Return the (x, y) coordinate for the center point of the cell that contains the specified text.  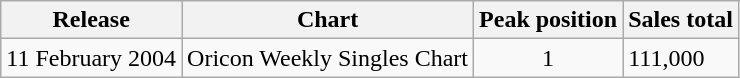
Peak position (548, 20)
Sales total (681, 20)
Release (92, 20)
111,000 (681, 58)
11 February 2004 (92, 58)
Oricon Weekly Singles Chart (328, 58)
Chart (328, 20)
1 (548, 58)
